Detect which cell encompasses the target text, then output its (X, Y) center coordinate. 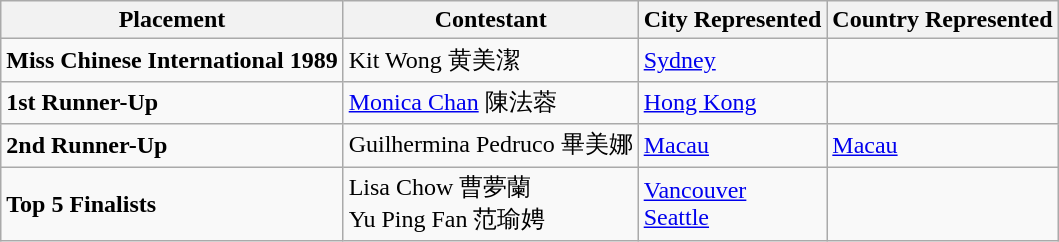
Guilhermina Pedruco 畢美娜 (490, 146)
VancouverSeattle (732, 203)
Sydney (732, 60)
City Represented (732, 20)
1st Runner-Up (172, 102)
Top 5 Finalists (172, 203)
Monica Chan 陳法蓉 (490, 102)
Contestant (490, 20)
2nd Runner-Up (172, 146)
Country Represented (942, 20)
Kit Wong 黄美潔 (490, 60)
Hong Kong (732, 102)
Miss Chinese International 1989 (172, 60)
Lisa Chow 曹夢蘭Yu Ping Fan 范瑜娉 (490, 203)
Placement (172, 20)
